Scan for the cell matching the given text and deliver its [x, y] coordinate at center. 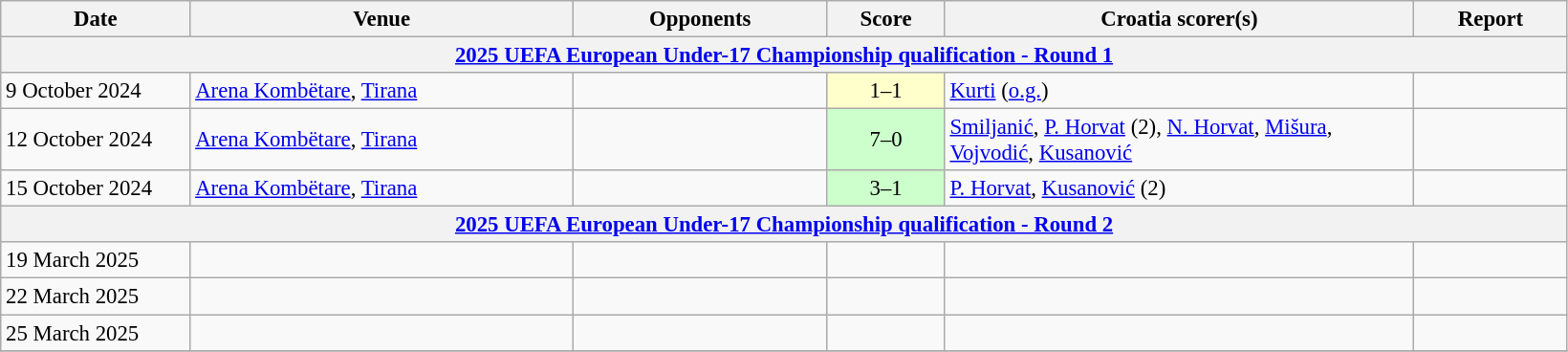
Venue [382, 19]
1–1 [885, 91]
2025 UEFA European Under-17 Championship qualification - Round 1 [784, 55]
12 October 2024 [96, 140]
Kurti (o.g.) [1180, 91]
P. Horvat, Kusanović (2) [1180, 188]
Date [96, 19]
25 March 2025 [96, 333]
Smiljanić, P. Horvat (2), N. Horvat, Mišura, Vojvodić, Kusanović [1180, 140]
Report [1492, 19]
Opponents [700, 19]
Score [885, 19]
Croatia scorer(s) [1180, 19]
19 March 2025 [96, 261]
9 October 2024 [96, 91]
2025 UEFA European Under-17 Championship qualification - Round 2 [784, 225]
7–0 [885, 140]
22 March 2025 [96, 297]
3–1 [885, 188]
15 October 2024 [96, 188]
